Detect which cell encompasses the target text, then output its (x, y) center coordinate. 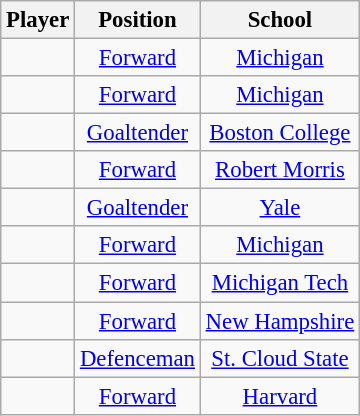
Robert Morris (280, 170)
Boston College (280, 133)
School (280, 20)
St. Cloud State (280, 358)
Yale (280, 208)
Position (138, 20)
New Hampshire (280, 321)
Defenceman (138, 358)
Harvard (280, 396)
Player (38, 20)
Michigan Tech (280, 283)
